Extract the (x, y) coordinate from the center of the cell holding the provided text.  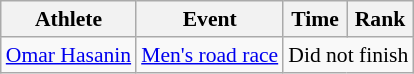
Event (210, 19)
Athlete (68, 19)
Did not finish (348, 55)
Men's road race (210, 55)
Time (314, 19)
Rank (380, 19)
Omar Hasanin (68, 55)
